Locate the cell with the specified text and output its (X, Y) center coordinate. 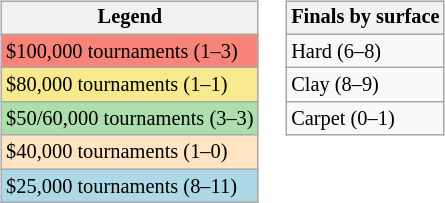
Legend (130, 18)
Carpet (0–1) (365, 119)
Clay (8–9) (365, 85)
$50/60,000 tournaments (3–3) (130, 119)
$80,000 tournaments (1–1) (130, 85)
$25,000 tournaments (8–11) (130, 186)
$100,000 tournaments (1–3) (130, 51)
Finals by surface (365, 18)
$40,000 tournaments (1–0) (130, 152)
Hard (6–8) (365, 51)
